Extract the (X, Y) coordinate from the center of the cell holding the provided text.  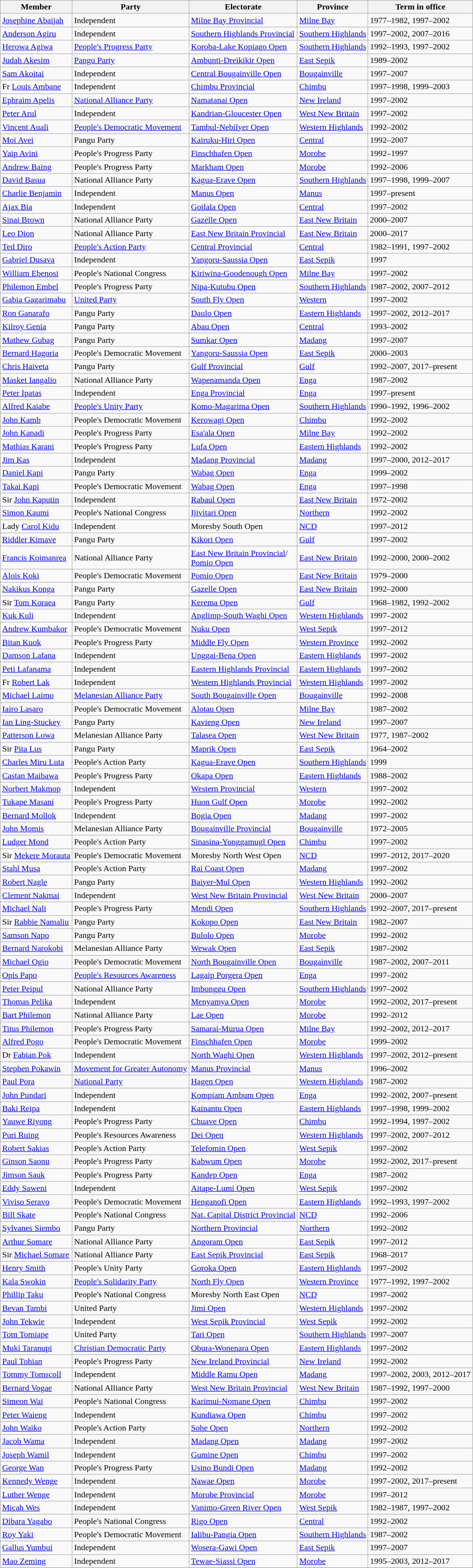
1996–2002 (420, 1068)
Paul Tohian (36, 1361)
Jacob Wama (36, 1441)
Michael Ogio (36, 962)
Namatanai Open (243, 100)
Kandep Open (243, 1175)
1992–2000 (420, 589)
Okapa Open (243, 775)
Luther Wenge (36, 1495)
Robert Sakias (36, 1148)
Bernard Narokobi (36, 948)
1992–2008 (420, 695)
1987–2002, 2007–2012 (420, 287)
William Ebenosi (36, 273)
Moi Avei (36, 140)
Pomio Open (243, 575)
Sumkar Open (243, 340)
Sir Michael Somare (36, 1255)
Norbert Makmop (36, 789)
Rabaul Open (243, 500)
Vanimo-Green River Open (243, 1508)
Unggai-Bena Open (243, 656)
1977–1982, 1997–2002 (420, 20)
1992–2012 (420, 1015)
Kabwum Open (243, 1161)
1997–2002, 2007–2016 (420, 34)
John Waiko (36, 1428)
Opis Papo (36, 975)
East Sepik Provincial (243, 1255)
Judah Akesim (36, 60)
Tari Open (243, 1335)
Ialibu-Pangia Open (243, 1534)
1995–2003, 2012–2017 (420, 1561)
1997 (420, 260)
Chuave Open (243, 1122)
1997–1998 (420, 486)
Usino Bundi Open (243, 1468)
Manus Open (243, 193)
Menyamya Open (243, 1002)
1987–1992, 1997–2000 (420, 1388)
Philemon Embel (36, 287)
Party (130, 7)
Middle Ramu Open (243, 1375)
John Pundari (36, 1095)
Mendi Open (243, 909)
Electorate (243, 7)
1997–2000, 2012–2017 (420, 460)
Yaip Avini (36, 153)
Henry Smith (36, 1268)
Wosera-Gawi Open (243, 1548)
Ambunti-Dreikikir Open (243, 60)
Anderson Agiru (36, 34)
2000–2003 (420, 353)
Kokopo Open (243, 922)
Goroka Open (243, 1268)
Robert Nagle (36, 882)
Takai Kapi (36, 486)
1997–2002, 2012–present (420, 1055)
Abau Open (243, 326)
1997–2002, 2007–2012 (420, 1135)
1990–1992, 1996–2002 (420, 407)
1982–1987, 1997–2002 (420, 1508)
Baiyer-Mul Open (243, 882)
Bougainville Provincial (243, 829)
Sir Rabbie Namaliu (36, 922)
Thomas Pelika (36, 1002)
Paul Pora (36, 1082)
South Bougainville Open (243, 695)
Kennedy Wenge (36, 1481)
Peti Lafanama (36, 669)
Peter Waieng (36, 1414)
Francis Koimanrea (36, 558)
Peter Arul (36, 113)
Bulolo Open (243, 935)
Bill Skate (36, 1215)
Maprik Open (243, 749)
Hagen Open (243, 1082)
1972–2002 (420, 500)
Morobe Provincial (243, 1495)
John Kanadi (36, 433)
Ajax Bia (36, 207)
Ludger Mond (36, 842)
John Kamb (36, 420)
1988–2002 (420, 775)
Sinai Brown (36, 220)
Henganofi Open (243, 1201)
Daulo Open (243, 313)
Kerowagi Open (243, 420)
West Sepik Provincial (243, 1321)
Andrew Kumbakor (36, 629)
Nawae Open (243, 1481)
Ian Ling-Stuckey (36, 722)
Alfred Pogo (36, 1042)
Tewae-Siassi Open (243, 1561)
Tukape Masani (36, 802)
Michael Nali (36, 909)
1992–1994, 1997–2002 (420, 1122)
Tambul-Nebilyer Open (243, 127)
Micah Wes (36, 1508)
1968–1982, 1992–2002 (420, 602)
1999 (420, 762)
Telefomin Open (243, 1148)
Chimbu Provincial (243, 87)
Wewak Open (243, 948)
Riddler Kimave (36, 539)
Alotau Open (243, 709)
1982–2007 (420, 922)
Dibara Yagabo (36, 1521)
Damson Lafana (36, 656)
South Fly Open (243, 300)
Kuk Kuli (36, 616)
Mao Zeming (36, 1561)
Stahl Musa (36, 869)
Charlie Benjamin (36, 193)
Esa'ala Open (243, 433)
1997–2002, 2017–present (420, 1481)
1992–2002, 2012–2017 (420, 1028)
Rai Coast Open (243, 869)
Gabia Gagarimabu (36, 300)
Moresby North West Open (243, 855)
Daniel Kapi (36, 473)
Gulf Provincial (243, 366)
Jim Kas (36, 460)
1989–2002 (420, 60)
1997–1998, 1999–2007 (420, 180)
Kompiam Ambum Open (243, 1095)
Goilala Open (243, 207)
Kundiawa Open (243, 1414)
North Bougainville Open (243, 962)
Herowa Agiwa (36, 47)
Castan Maibawa (36, 775)
1977–1992, 1997–2002 (420, 1281)
1997–1998, 1999–2002 (420, 1108)
Simeon Wai (36, 1401)
Sir John Kaputin (36, 500)
Bogia Open (243, 815)
John Tekwie (36, 1321)
Lufa Open (243, 446)
Chris Haiveta (36, 366)
Alois Koki (36, 575)
Ephraim Apelis (36, 100)
Ijivitari Open (243, 513)
Sir Tom Koraea (36, 602)
Term in office (420, 7)
Mathew Gubag (36, 340)
Stephen Pokawin (36, 1068)
1992–1997 (420, 153)
Imbonggu Open (243, 988)
1997–2002, 2003, 2012–2017 (420, 1375)
Fr Louis Ambane (36, 87)
Bernard Vogae (36, 1388)
Samarai-Murua Open (243, 1028)
Kairuku-Hiri Open (243, 140)
Kerema Open (243, 602)
Rigo Open (243, 1521)
Talasea Open (243, 735)
Sohe Open (243, 1428)
Samson Napo (36, 935)
Obura-Wonenara Open (243, 1348)
1987–2002, 2007–2011 (420, 962)
1972–2005 (420, 829)
Kala Swokin (36, 1281)
Koroba-Lake Kopiago Open (243, 47)
Sylvanes Siembo (36, 1228)
Lagaip Porgera Open (243, 975)
Kavieng Open (243, 722)
1997–2012, 2017–2020 (420, 855)
Sir Mekere Morauta (36, 855)
Western Provincial (243, 789)
Fr Robert Lak (36, 682)
1997–1998, 1999–2003 (420, 87)
Mathias Karani (36, 446)
Bitan Kuok (36, 642)
Madang Open (243, 1441)
Roy Yaki (36, 1534)
2000–2017 (420, 233)
1993–2002 (420, 326)
Peter Ipatas (36, 393)
Movement for Greater Autonomy (130, 1068)
Southern Highlands Provincial (243, 34)
Northern Provincial (243, 1228)
Lady Carol Kidu (36, 526)
Josephine Abaijah (36, 20)
New Ireland Provincial (243, 1361)
Gallus Yumbui (36, 1548)
Member (36, 7)
Huon Gulf Open (243, 802)
Dr Fabian Pok (36, 1055)
Sinasina-Yonggamugl Open (243, 842)
1964–2002 (420, 749)
Titus Philemon (36, 1028)
Masket Iangalio (36, 380)
Angoram Open (243, 1242)
Joseph Wamil (36, 1454)
Alfred Kaiabe (36, 407)
Ginson Saonu (36, 1161)
Yauwe Riyong (36, 1122)
East New Britain Provincial (243, 233)
Gumine Open (243, 1454)
Arthur Somare (36, 1242)
Bernard Hagoria (36, 353)
Simon Kaumi (36, 513)
Christian Democratic Party (130, 1348)
Eastern Highlands Provincial (243, 669)
Puri Ruing (36, 1135)
Baki Reipa (36, 1108)
Kainantu Open (243, 1108)
Lae Open (243, 1015)
Nipa-Kutubu Open (243, 287)
Aitape-Lumi Open (243, 1188)
Markham Open (243, 167)
Ted Diro (36, 247)
Gabriel Dusava (36, 260)
Nakikus Konga (36, 589)
Karimui-Nomane Open (243, 1401)
Eddy Saweni (36, 1188)
Vincent Auali (36, 127)
1968–2017 (420, 1255)
Enga Provincial (243, 393)
1979–2000 (420, 575)
Moresby North East Open (243, 1295)
Leo Dion (36, 233)
Kandrian-Gloucester Open (243, 113)
Jimi Open (243, 1308)
1977, 1987–2002 (420, 735)
Milne Bay Provincial (243, 20)
Sir Pita Lus (36, 749)
Iairo Lasaro (36, 709)
Madang Provincial (243, 460)
Charles Miru Luta (36, 762)
Muki Taranupi (36, 1348)
Nuku Open (243, 629)
Bernard Mollok (36, 815)
Bevan Tambi (36, 1308)
George Wan (36, 1468)
Central Provincial (243, 247)
National Party (130, 1082)
1992–2002, 2007–present (420, 1095)
Michael Laimo (36, 695)
1992–2000, 2000–2002 (420, 558)
Kiriwina-Goodenough Open (243, 273)
Tom Tomiape (36, 1335)
North Fly Open (243, 1281)
Moresby South Open (243, 526)
North Waghi Open (243, 1055)
Bart Philemon (36, 1015)
David Basua (36, 180)
Ron Ganarafo (36, 313)
Kikori Open (243, 539)
Middle Fly Open (243, 642)
Anglimp-South Waghi Open (243, 616)
Western Highlands Provincial (243, 682)
People's Solidarity Party (130, 1281)
Clement Nakmai (36, 895)
Patterson Lowa (36, 735)
Central Bougainville Open (243, 73)
Jimson Sauk (36, 1175)
1997–2002, 2012–2017 (420, 313)
Province (332, 7)
Peter Peipul (36, 988)
1982–1991, 1997–2002 (420, 247)
Andrew Baing (36, 167)
East New Britain Provincial/Pomio Open (243, 558)
John Momis (36, 829)
Komo-Magarima Open (243, 407)
Sam Akoitai (36, 73)
Phillip Taku (36, 1295)
Viviso Seravo (36, 1201)
Tommy Tomscoll (36, 1375)
1992–2007 (420, 140)
Dei Open (243, 1135)
Kilroy Genia (36, 326)
Nat. Capital District Provincial (243, 1215)
Manus Provincial (243, 1068)
Wapenamanda Open (243, 380)
